Extract the [X, Y] coordinate from the center of the cell holding the provided text.  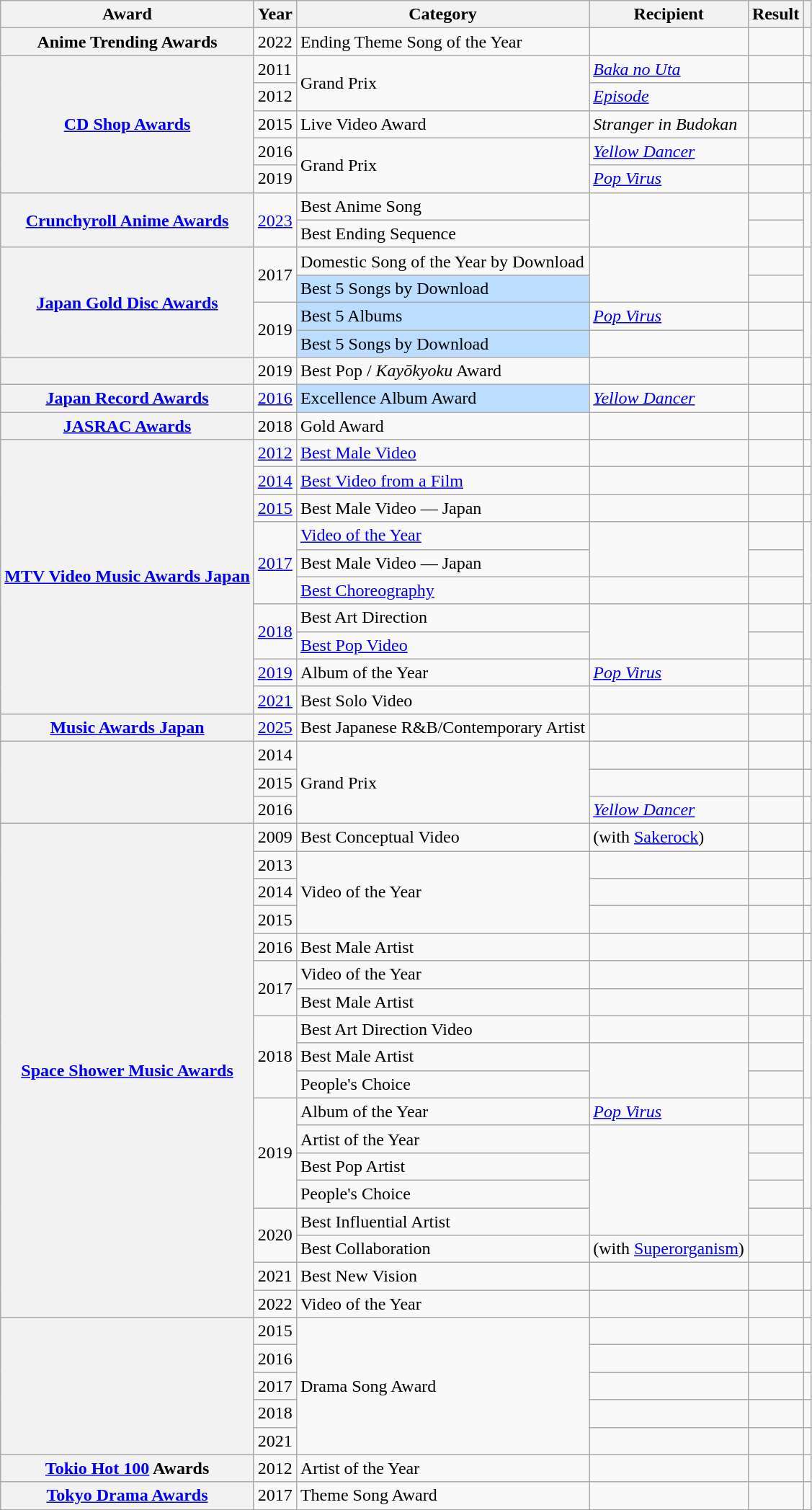
Crunchyroll Anime Awards [128, 220]
MTV Video Music Awards Japan [128, 577]
Best Influential Artist [442, 1222]
Tokio Hot 100 Awards [128, 1468]
Best Art Direction [442, 618]
JASRAC Awards [128, 426]
Best Collaboration [442, 1249]
Music Awards Japan [128, 727]
Best Conceptual Video [442, 838]
Best Pop Video [442, 645]
Best Solo Video [442, 700]
Best Art Direction Video [442, 1029]
Best Video from a Film [442, 481]
Best Japanese R&B/Contemporary Artist [442, 727]
Best 5 Albums [442, 316]
Best Ending Sequence [442, 234]
Theme Song Award [442, 1496]
2025 [275, 727]
Year [275, 14]
Live Video Award [442, 124]
Gold Award [442, 426]
Anime Trending Awards [128, 42]
Ending Theme Song of the Year [442, 42]
Episode [669, 97]
Award [128, 14]
Best Anime Song [442, 206]
Best Pop Artist [442, 1166]
Domestic Song of the Year by Download [442, 261]
Category [442, 14]
Result [775, 14]
(with Sakerock) [669, 838]
Excellence Album Award [442, 399]
Baka no Uta [669, 69]
Japan Record Awards [128, 399]
2009 [275, 838]
CD Shop Awards [128, 124]
2013 [275, 865]
Best Pop / Kayōkyoku Award [442, 371]
2020 [275, 1235]
Best New Vision [442, 1276]
Stranger in Budokan [669, 124]
Recipient [669, 14]
2011 [275, 69]
Tokyo Drama Awards [128, 1496]
Best Male Video [442, 453]
Japan Gold Disc Awards [128, 302]
2023 [275, 220]
Space Shower Music Awards [128, 1071]
(with Superorganism) [669, 1249]
Drama Song Award [442, 1386]
Best Choreography [442, 590]
